Return (X, Y) of the center of cell containing provided text 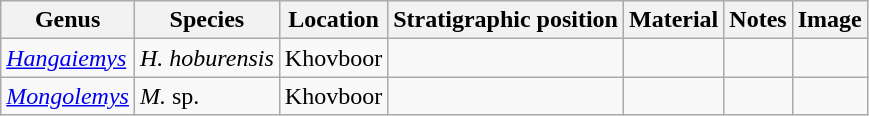
Mongolemys (68, 96)
M. sp. (206, 96)
Species (206, 20)
Stratigraphic position (506, 20)
Material (673, 20)
Hangaiemys (68, 58)
Image (830, 20)
H. hoburensis (206, 58)
Genus (68, 20)
Location (333, 20)
Notes (758, 20)
